For the text-containing cell, return its midpoint in (x, y) coordinate format. 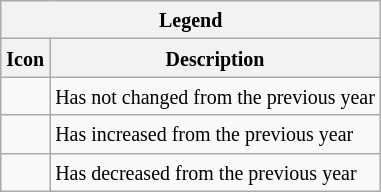
Description (216, 58)
Has decreased from the previous year (216, 172)
Legend (191, 20)
Has not changed from the previous year (216, 96)
Has increased from the previous year (216, 134)
Icon (26, 58)
